Provide the [X, Y] coordinate of the cell's center where the given text is located.  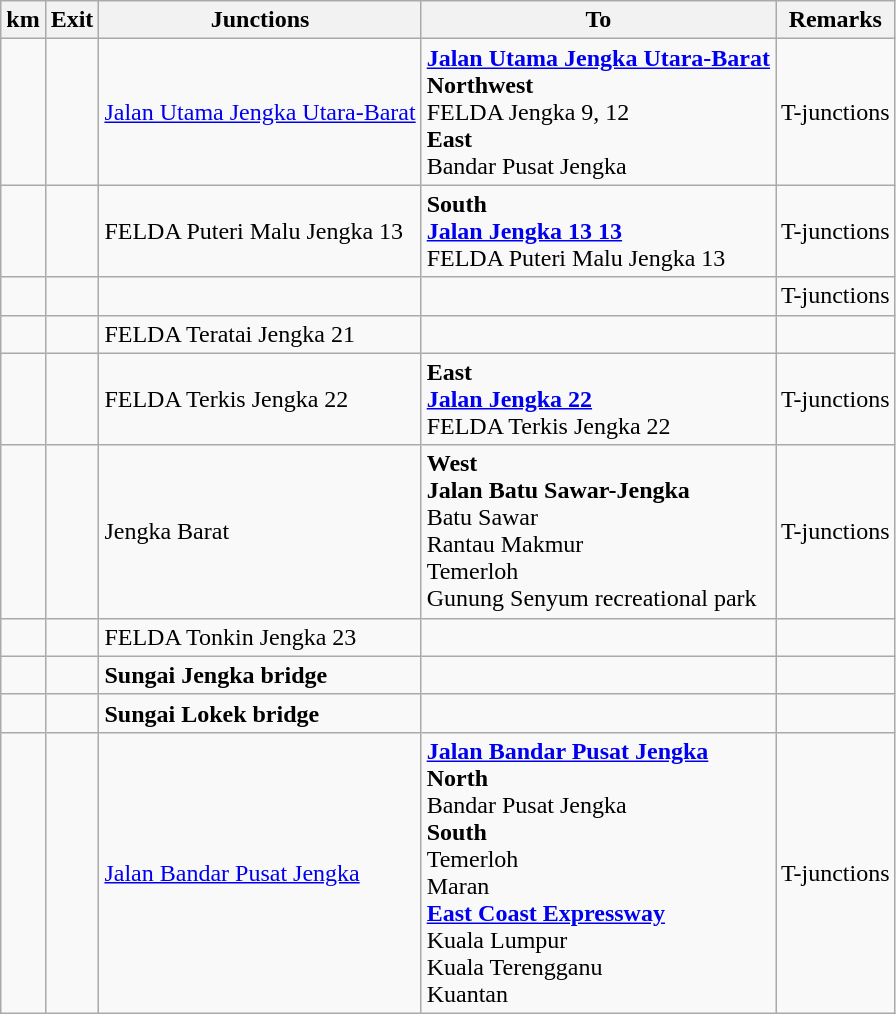
Junctions [260, 20]
Sungai Jengka bridge [260, 675]
Jalan Bandar Pusat JengkaNorthBandar Pusat JengkaSouthTemerlohMaran East Coast ExpresswayKuala LumpurKuala TerengganuKuantan [598, 872]
South Jalan Jengka 13 13FELDA Puteri Malu Jengka 13 [598, 231]
FELDA Puteri Malu Jengka 13 [260, 231]
km [23, 20]
To [598, 20]
FELDA Teratai Jengka 21 [260, 334]
Sungai Lokek bridge [260, 713]
FELDA Terkis Jengka 22 [260, 399]
Jalan Utama Jengka Utara-Barat [260, 112]
East Jalan Jengka 22FELDA Terkis Jengka 22 [598, 399]
West Jalan Batu Sawar-JengkaBatu SawarRantau MakmurTemerlohGunung Senyum recreational park [598, 532]
FELDA Tonkin Jengka 23 [260, 637]
Jalan Bandar Pusat Jengka [260, 872]
Remarks [836, 20]
Jalan Utama Jengka Utara-BaratNorthwestFELDA Jengka 9, 12EastBandar Pusat Jengka [598, 112]
Exit [72, 20]
Jengka Barat [260, 532]
